Search for the cell housing the specified text and yield its [X, Y] center coordinate. 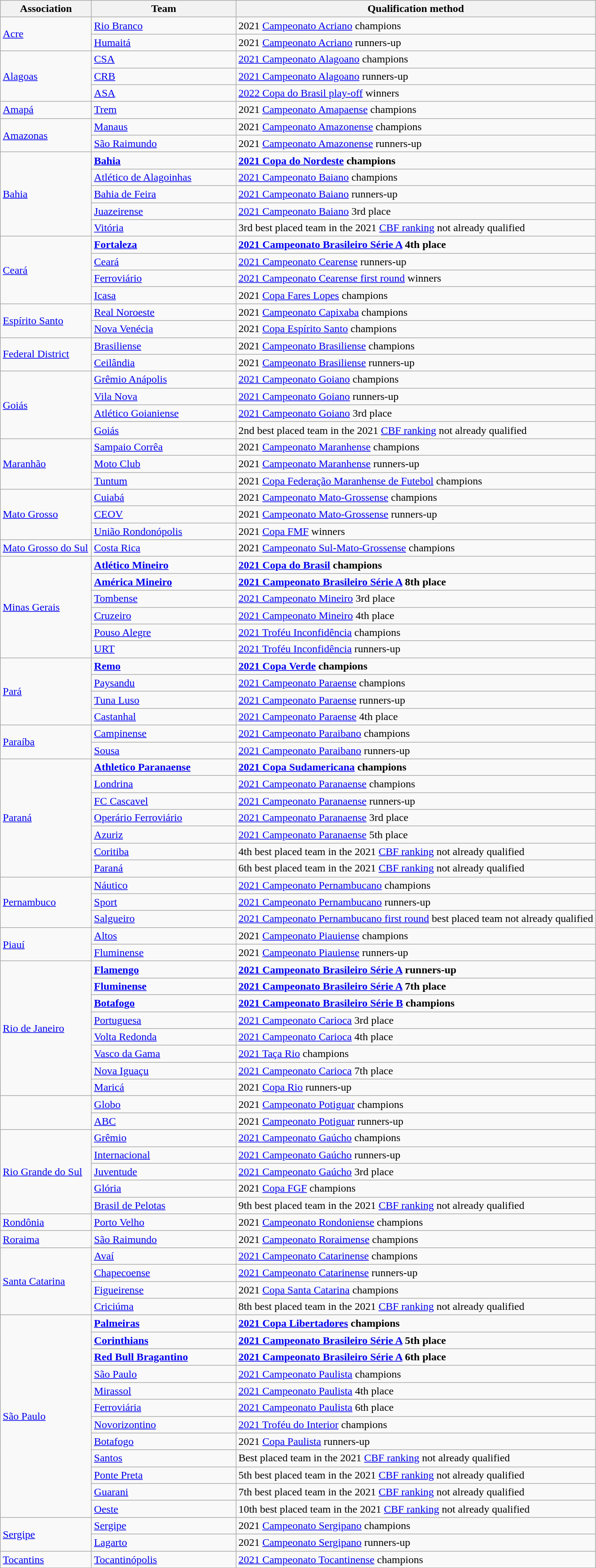
Moto Club [164, 464]
União Rondonópolis [164, 531]
Athletico Paranaense [164, 767]
Federal District [46, 354]
Vasco da Gama [164, 1054]
2021 Campeonato Paranaense 5th place [416, 835]
Humaitá [164, 43]
Vila Nova [164, 396]
2021 Campeonato Mato-Grossense runners-up [416, 515]
Amapá [46, 110]
Atlético Mineiro [164, 565]
Ferroviário [164, 279]
2021 Copa FMF winners [416, 531]
Atlético de Alagoinhas [164, 177]
Pouso Alegre [164, 632]
URT [164, 649]
2021 Campeonato Carioca 3rd place [416, 1020]
2021 Campeonato Capixaba champions [416, 312]
2021 Campeonato Gaúcho 3rd place [416, 1172]
Internacional [164, 1155]
2021 Taça Rio champions [416, 1054]
Avaí [164, 1256]
Acre [46, 34]
2021 Copa Santa Catarina champions [416, 1290]
2021 Campeonato Paraense runners-up [416, 700]
2021 Campeonato Gaúcho champions [416, 1138]
2021 Campeonato Brasileiro Série A 6th place [416, 1357]
Globo [164, 1104]
2021 Campeonato Potiguar champions [416, 1104]
Fortaleza [164, 245]
Palmeiras [164, 1324]
Alagoas [46, 76]
Oeste [164, 1509]
Rio de Janeiro [46, 1028]
2021 Campeonato Paulista champions [416, 1374]
2021 Campeonato Mineiro 3rd place [416, 599]
Amazonas [46, 135]
3rd best placed team in the 2021 CBF ranking not already qualified [416, 228]
2021 Campeonato Piauiense champions [416, 936]
Londrina [164, 784]
2021 Campeonato Mato-Grossense champions [416, 498]
2021 Campeonato Brasiliense runners-up [416, 363]
2021 Campeonato Amazonense champions [416, 127]
Altos [164, 936]
2021 Campeonato Pernambucano first round best placed team not already qualified [416, 919]
Sousa [164, 751]
Náutico [164, 885]
Rio Grande do Sul [46, 1172]
2021 Campeonato Maranhense runners-up [416, 464]
Santa Catarina [46, 1281]
Sampaio Corrêa [164, 447]
Rondônia [46, 1222]
2021 Campeonato Maranhense champions [416, 447]
Tuntum [164, 480]
2021 Campeonato Paranaense champions [416, 784]
Santos [164, 1458]
2021 Campeonato Roraimense champions [416, 1239]
Mato Grosso [46, 515]
2022 Copa do Brasil play-off winners [416, 93]
Pará [46, 691]
Lagarto [164, 1542]
Piauí [46, 944]
2021 Campeonato Goiano runners-up [416, 396]
2021 Campeonato Alagoano champions [416, 59]
Cruzeiro [164, 616]
Paraíba [46, 742]
Tocantins [46, 1559]
Maricá [164, 1088]
2021 Troféu do Interior champions [416, 1425]
6th best placed team in the 2021 CBF ranking not already qualified [416, 868]
2021 Campeonato Cearense first round winners [416, 279]
2021 Campeonato Mineiro 4th place [416, 616]
2021 Campeonato Brasileiro Série A 8th place [416, 582]
2021 Campeonato Catarinense runners-up [416, 1273]
América Mineiro [164, 582]
8th best placed team in the 2021 CBF ranking not already qualified [416, 1307]
Nova Venécia [164, 329]
Trem [164, 110]
2021 Campeonato Pernambucano runners-up [416, 902]
Guarani [164, 1492]
Azuriz [164, 835]
Red Bull Bragantino [164, 1357]
Espírito Santo [46, 321]
2021 Campeonato Amapaense champions [416, 110]
2021 Campeonato Catarinense champions [416, 1256]
2021 Campeonato Brasileiro Série B champions [416, 1003]
2021 Campeonato Paranaense runners-up [416, 801]
Nova Iguaçu [164, 1071]
Sport [164, 902]
2021 Campeonato Baiano champions [416, 177]
Rio Branco [164, 26]
Operário Ferroviário [164, 818]
Tuna Luso [164, 700]
Remo [164, 666]
2021 Campeonato Baiano runners-up [416, 194]
Qualification method [416, 9]
Costa Rica [164, 548]
Best placed team in the 2021 CBF ranking not already qualified [416, 1458]
Association [46, 9]
2021 Copa do Brasil champions [416, 565]
Bahia de Feira [164, 194]
CSA [164, 59]
Criciúma [164, 1307]
Castanhal [164, 716]
2021 Campeonato Piauiense runners-up [416, 952]
Pernambuco [46, 902]
Portuguesa [164, 1020]
Juventude [164, 1172]
2021 Copa Espírito Santo champions [416, 329]
Brasiliense [164, 346]
Mirassol [164, 1391]
ASA [164, 93]
7th best placed team in the 2021 CBF ranking not already qualified [416, 1492]
10th best placed team in the 2021 CBF ranking not already qualified [416, 1509]
Maranhão [46, 464]
Manaus [164, 127]
2021 Campeonato Brasileiro Série A runners-up [416, 969]
Figueirense [164, 1290]
2021 Campeonato Sergipano champions [416, 1525]
Roraima [46, 1239]
Vitória [164, 228]
Porto Velho [164, 1222]
2021 Copa do Nordeste champions [416, 160]
FC Cascavel [164, 801]
Coritiba [164, 852]
2021 Campeonato Potiguar runners-up [416, 1121]
2021 Campeonato Brasiliense champions [416, 346]
Real Noroeste [164, 312]
Tombense [164, 599]
2021 Campeonato Carioca 7th place [416, 1071]
Atlético Goianiense [164, 413]
2021 Campeonato Paraense 4th place [416, 716]
5th best placed team in the 2021 CBF ranking not already qualified [416, 1475]
Brasil de Pelotas [164, 1205]
2021 Campeonato Paraibano champions [416, 733]
Minas Gerais [46, 607]
Glória [164, 1189]
2021 Copa Paulista runners-up [416, 1441]
4th best placed team in the 2021 CBF ranking not already qualified [416, 852]
2021 Campeonato Pernambucano champions [416, 885]
2021 Campeonato Amazonense runners-up [416, 143]
Grêmio [164, 1138]
2021 Campeonato Cearense runners-up [416, 262]
Ferroviária [164, 1408]
2021 Campeonato Sul-Mato-Grossense champions [416, 548]
2021 Copa Federação Maranhense de Futebol champions [416, 480]
ABC [164, 1121]
2021 Campeonato Brasileiro Série A 4th place [416, 245]
Icasa [164, 295]
2021 Campeonato Baiano 3rd place [416, 211]
2021 Campeonato Alagoano runners-up [416, 76]
Cuiabá [164, 498]
2021 Copa Rio runners-up [416, 1088]
2021 Campeonato Goiano champions [416, 379]
2021 Campeonato Gaúcho runners-up [416, 1155]
2021 Copa FGF champions [416, 1189]
Campinense [164, 733]
CRB [164, 76]
Ponte Preta [164, 1475]
Paysandu [164, 683]
2021 Campeonato Paulista 6th place [416, 1408]
2021 Copa Fares Lopes champions [416, 295]
2021 Campeonato Acriano champions [416, 26]
Tocantinópolis [164, 1559]
2021 Campeonato Brasileiro Série A 5th place [416, 1340]
Grêmio Anápolis [164, 379]
Team [164, 9]
Mato Grosso do Sul [46, 548]
2021 Troféu Inconfidência champions [416, 632]
9th best placed team in the 2021 CBF ranking not already qualified [416, 1205]
Novorizontino [164, 1425]
2021 Campeonato Rondoniense champions [416, 1222]
Juazeirense [164, 211]
Salgueiro [164, 919]
2021 Campeonato Paraense champions [416, 683]
2021 Campeonato Brasileiro Série A 7th place [416, 986]
2021 Campeonato Carioca 4th place [416, 1037]
CEOV [164, 515]
2021 Copa Libertadores champions [416, 1324]
2021 Campeonato Acriano runners-up [416, 43]
2021 Campeonato Paranaense 3rd place [416, 818]
2021 Copa Verde champions [416, 666]
2nd best placed team in the 2021 CBF ranking not already qualified [416, 430]
Flamengo [164, 969]
Volta Redonda [164, 1037]
2021 Copa Sudamericana champions [416, 767]
2021 Campeonato Sergipano runners-up [416, 1542]
2021 Troféu Inconfidência runners-up [416, 649]
Chapecoense [164, 1273]
2021 Campeonato Paraibano runners-up [416, 751]
2021 Campeonato Goiano 3rd place [416, 413]
Corinthians [164, 1340]
Ceilândia [164, 363]
2021 Campeonato Tocantinense champions [416, 1559]
2021 Campeonato Paulista 4th place [416, 1391]
